Identify which cell holds the provided text, then report its [x, y] central coordinate. 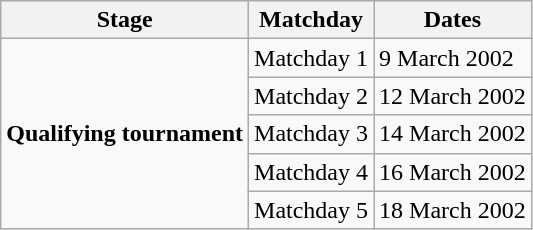
Matchday 1 [312, 58]
9 March 2002 [453, 58]
14 March 2002 [453, 134]
18 March 2002 [453, 210]
Matchday 2 [312, 96]
Matchday 5 [312, 210]
Stage [125, 20]
Matchday [312, 20]
Matchday 4 [312, 172]
Dates [453, 20]
16 March 2002 [453, 172]
Qualifying tournament [125, 134]
12 March 2002 [453, 96]
Matchday 3 [312, 134]
